Provide the (X, Y) coordinate of the cell's center where the given text is located.  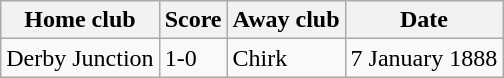
Chirk (286, 58)
Date (424, 20)
1-0 (193, 58)
7 January 1888 (424, 58)
Away club (286, 20)
Derby Junction (80, 58)
Home club (80, 20)
Score (193, 20)
